Capture the cell that displays the provided text and extract its [x, y] central coordinate. 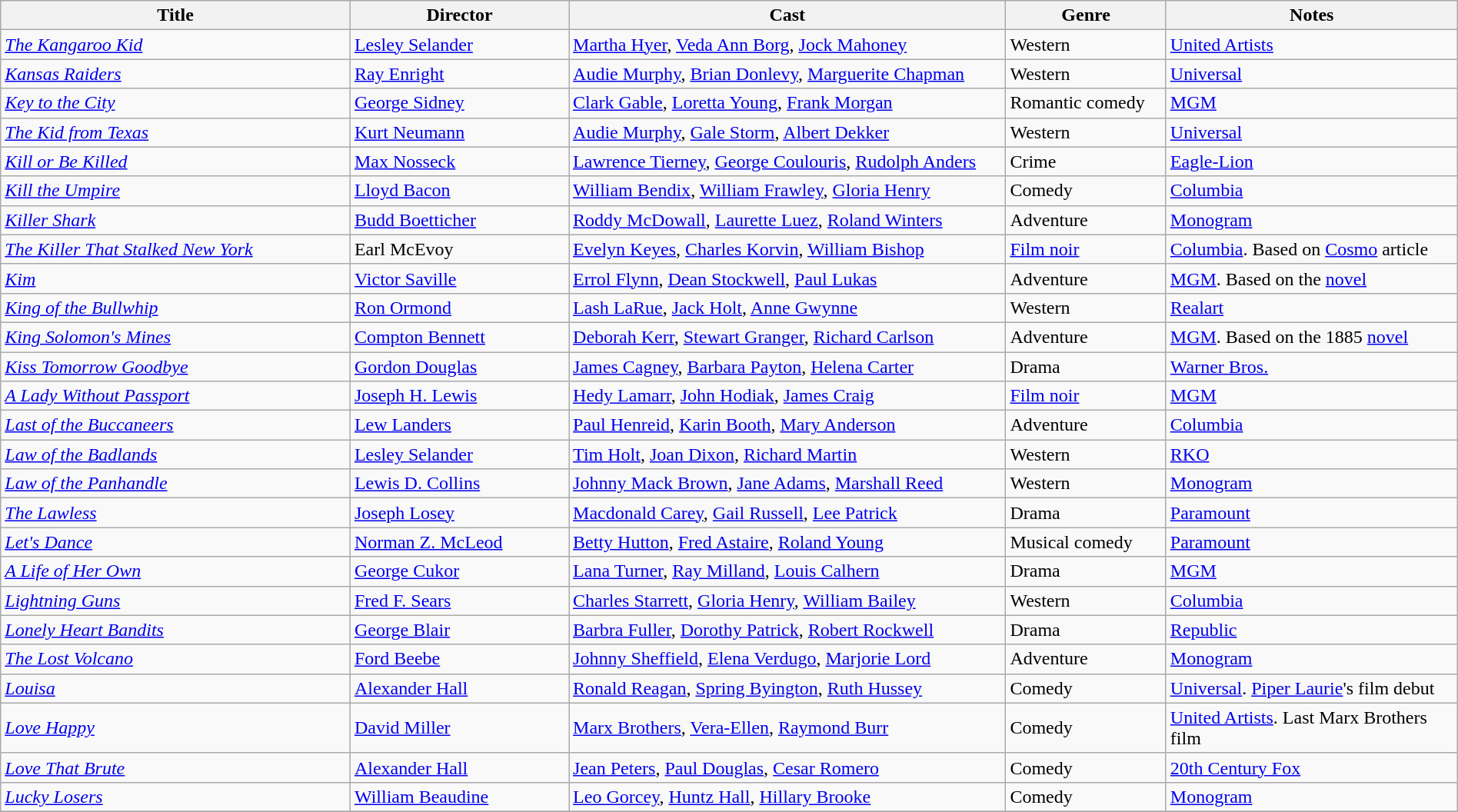
Tim Holt, Joan Dixon, Richard Martin [787, 454]
Audie Murphy, Brian Donlevy, Marguerite Chapman [787, 74]
George Cukor [459, 571]
Earl McEvoy [459, 249]
The Kangaroo Kid [175, 45]
A Life of Her Own [175, 571]
Kurt Neumann [459, 132]
Victor Saville [459, 278]
Lucky Losers [175, 797]
Ron Ormond [459, 308]
Martha Hyer, Veda Ann Borg, Jock Mahoney [787, 45]
Genre [1086, 15]
Louisa [175, 688]
King Solomon's Mines [175, 337]
Director [459, 15]
Paul Henreid, Karin Booth, Mary Anderson [787, 425]
Realart [1312, 308]
Compton Bennett [459, 337]
Law of the Panhandle [175, 484]
Love That Brute [175, 767]
Eagle-Lion [1312, 161]
The Lawless [175, 513]
George Sidney [459, 103]
Universal. Piper Laurie's film debut [1312, 688]
Lightning Guns [175, 601]
David Miller [459, 727]
Max Nosseck [459, 161]
Love Happy [175, 727]
Betty Hutton, Fred Astaire, Roland Young [787, 542]
RKO [1312, 454]
Lawrence Tierney, George Coulouris, Rudolph Anders [787, 161]
King of the Bullwhip [175, 308]
James Cagney, Barbara Payton, Helena Carter [787, 367]
Joseph H. Lewis [459, 396]
Fred F. Sears [459, 601]
Charles Starrett, Gloria Henry, William Bailey [787, 601]
Title [175, 15]
Gordon Douglas [459, 367]
Joseph Losey [459, 513]
Columbia. Based on Cosmo article [1312, 249]
Macdonald Carey, Gail Russell, Lee Patrick [787, 513]
Cast [787, 15]
Lloyd Bacon [459, 191]
Romantic comedy [1086, 103]
Ford Beebe [459, 659]
The Killer That Stalked New York [175, 249]
Johnny Mack Brown, Jane Adams, Marshall Reed [787, 484]
Audie Murphy, Gale Storm, Albert Dekker [787, 132]
Killer Shark [175, 220]
A Lady Without Passport [175, 396]
20th Century Fox [1312, 767]
Lew Landers [459, 425]
William Bendix, William Frawley, Gloria Henry [787, 191]
Kim [175, 278]
Let's Dance [175, 542]
Deborah Kerr, Stewart Granger, Richard Carlson [787, 337]
Kill the Umpire [175, 191]
Marx Brothers, Vera-Ellen, Raymond Burr [787, 727]
Kiss Tomorrow Goodbye [175, 367]
Warner Bros. [1312, 367]
Musical comedy [1086, 542]
Lonely Heart Bandits [175, 630]
MGM. Based on the novel [1312, 278]
Leo Gorcey, Huntz Hall, Hillary Brooke [787, 797]
United Artists. Last Marx Brothers film [1312, 727]
Evelyn Keyes, Charles Korvin, William Bishop [787, 249]
Kill or Be Killed [175, 161]
Roddy McDowall, Laurette Luez, Roland Winters [787, 220]
Jean Peters, Paul Douglas, Cesar Romero [787, 767]
Hedy Lamarr, John Hodiak, James Craig [787, 396]
Last of the Buccaneers [175, 425]
The Kid from Texas [175, 132]
Key to the City [175, 103]
Kansas Raiders [175, 74]
Republic [1312, 630]
Law of the Badlands [175, 454]
Notes [1312, 15]
Crime [1086, 161]
The Lost Volcano [175, 659]
William Beaudine [459, 797]
Ray Enright [459, 74]
Lewis D. Collins [459, 484]
Errol Flynn, Dean Stockwell, Paul Lukas [787, 278]
Ronald Reagan, Spring Byington, Ruth Hussey [787, 688]
United Artists [1312, 45]
MGM. Based on the 1885 novel [1312, 337]
Johnny Sheffield, Elena Verdugo, Marjorie Lord [787, 659]
George Blair [459, 630]
Barbra Fuller, Dorothy Patrick, Robert Rockwell [787, 630]
Lana Turner, Ray Milland, Louis Calhern [787, 571]
Budd Boetticher [459, 220]
Lash LaRue, Jack Holt, Anne Gwynne [787, 308]
Norman Z. McLeod [459, 542]
Clark Gable, Loretta Young, Frank Morgan [787, 103]
